Determine the (X, Y) coordinate at the center of the cell enclosing the given text.  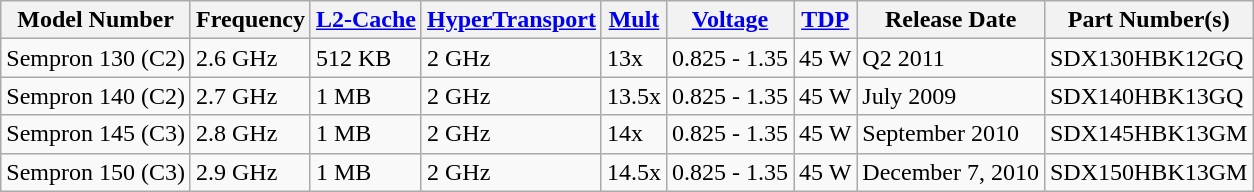
2.6 GHz (250, 58)
Model Number (96, 20)
Sempron 130 (C2) (96, 58)
14.5x (634, 172)
Frequency (250, 20)
13x (634, 58)
Q2 2011 (951, 58)
L2-Cache (366, 20)
SDX145HBK13GM (1148, 134)
December 7, 2010 (951, 172)
Release Date (951, 20)
14x (634, 134)
13.5x (634, 96)
SDX140HBK13GQ (1148, 96)
Mult (634, 20)
Sempron 140 (C2) (96, 96)
512 KB (366, 58)
July 2009 (951, 96)
SDX150HBK13GM (1148, 172)
SDX130HBK12GQ (1148, 58)
Sempron 145 (C3) (96, 134)
2.7 GHz (250, 96)
Voltage (730, 20)
Sempron 150 (C3) (96, 172)
2.9 GHz (250, 172)
HyperTransport (511, 20)
TDP (826, 20)
Part Number(s) (1148, 20)
September 2010 (951, 134)
2.8 GHz (250, 134)
